Pinpoint the cell where the given text exists, returning its (x, y) midpoint coordinate. 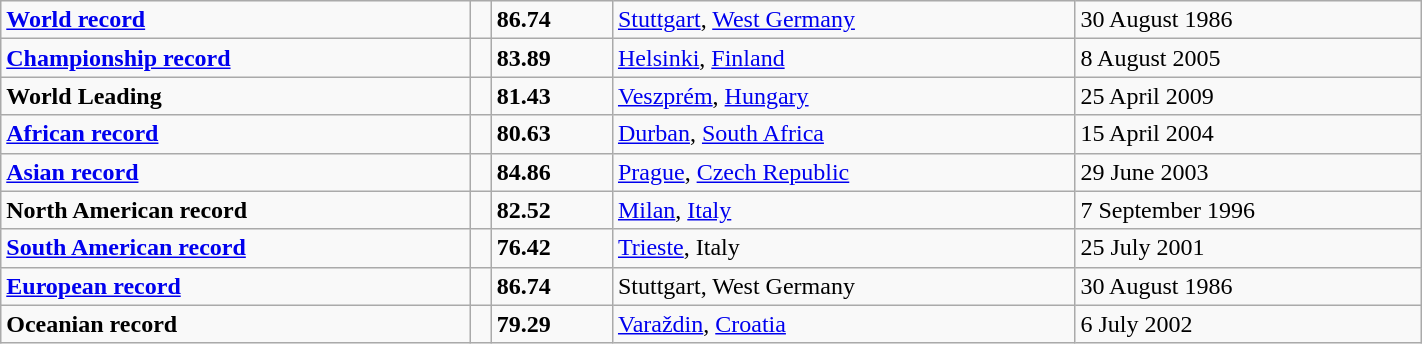
29 June 2003 (1248, 172)
79.29 (552, 324)
Veszprém, Hungary (843, 96)
6 July 2002 (1248, 324)
15 April 2004 (1248, 134)
8 August 2005 (1248, 58)
82.52 (552, 210)
European record (236, 286)
World Leading (236, 96)
Asian record (236, 172)
83.89 (552, 58)
South American record (236, 248)
80.63 (552, 134)
African record (236, 134)
Durban, South Africa (843, 134)
Helsinki, Finland (843, 58)
25 July 2001 (1248, 248)
North American record (236, 210)
Oceanian record (236, 324)
84.86 (552, 172)
Championship record (236, 58)
25 April 2009 (1248, 96)
Milan, Italy (843, 210)
Trieste, Italy (843, 248)
81.43 (552, 96)
76.42 (552, 248)
Varaždin, Croatia (843, 324)
7 September 1996 (1248, 210)
World record (236, 20)
Prague, Czech Republic (843, 172)
